For the text-containing cell, return its midpoint in (X, Y) coordinate format. 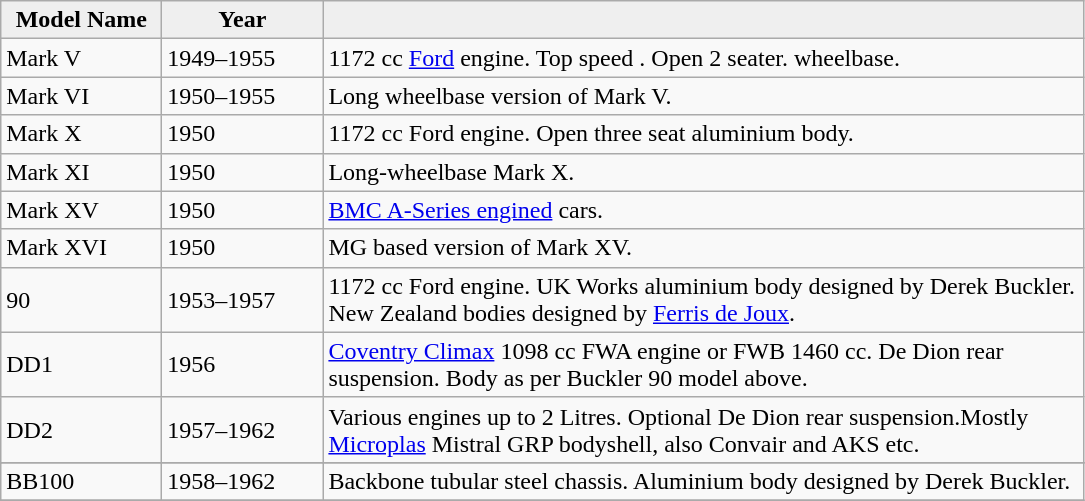
90 (82, 300)
Coventry Climax 1098 cc FWA engine or FWB 1460 cc. De Dion rear suspension. Body as per Buckler 90 model above. (704, 364)
MG based version of Mark XV. (704, 248)
1172 cc Ford engine. Open three seat aluminium body. (704, 134)
DD1 (82, 364)
Various engines up to 2 Litres. Optional De Dion rear suspension.Mostly Microplas Mistral GRP bodyshell, also Convair and AKS etc. (704, 430)
1956 (242, 364)
1949–1955 (242, 58)
BB100 (82, 481)
Backbone tubular steel chassis. Aluminium body designed by Derek Buckler. (704, 481)
Mark XVI (82, 248)
Long wheelbase version of Mark V. (704, 96)
Year (242, 20)
Mark XV (82, 210)
BMC A-Series engined cars. (704, 210)
1950–1955 (242, 96)
1958–1962 (242, 481)
1172 cc Ford engine. Top speed . Open 2 seater. wheelbase. (704, 58)
Mark VI (82, 96)
Mark V (82, 58)
DD2 (82, 430)
1953–1957 (242, 300)
Mark X (82, 134)
Long-wheelbase Mark X. (704, 172)
Model Name (82, 20)
Mark XI (82, 172)
1957–1962 (242, 430)
1172 cc Ford engine. UK Works aluminium body designed by Derek Buckler. New Zealand bodies designed by Ferris de Joux. (704, 300)
